Return [X, Y] of the center of cell containing provided text 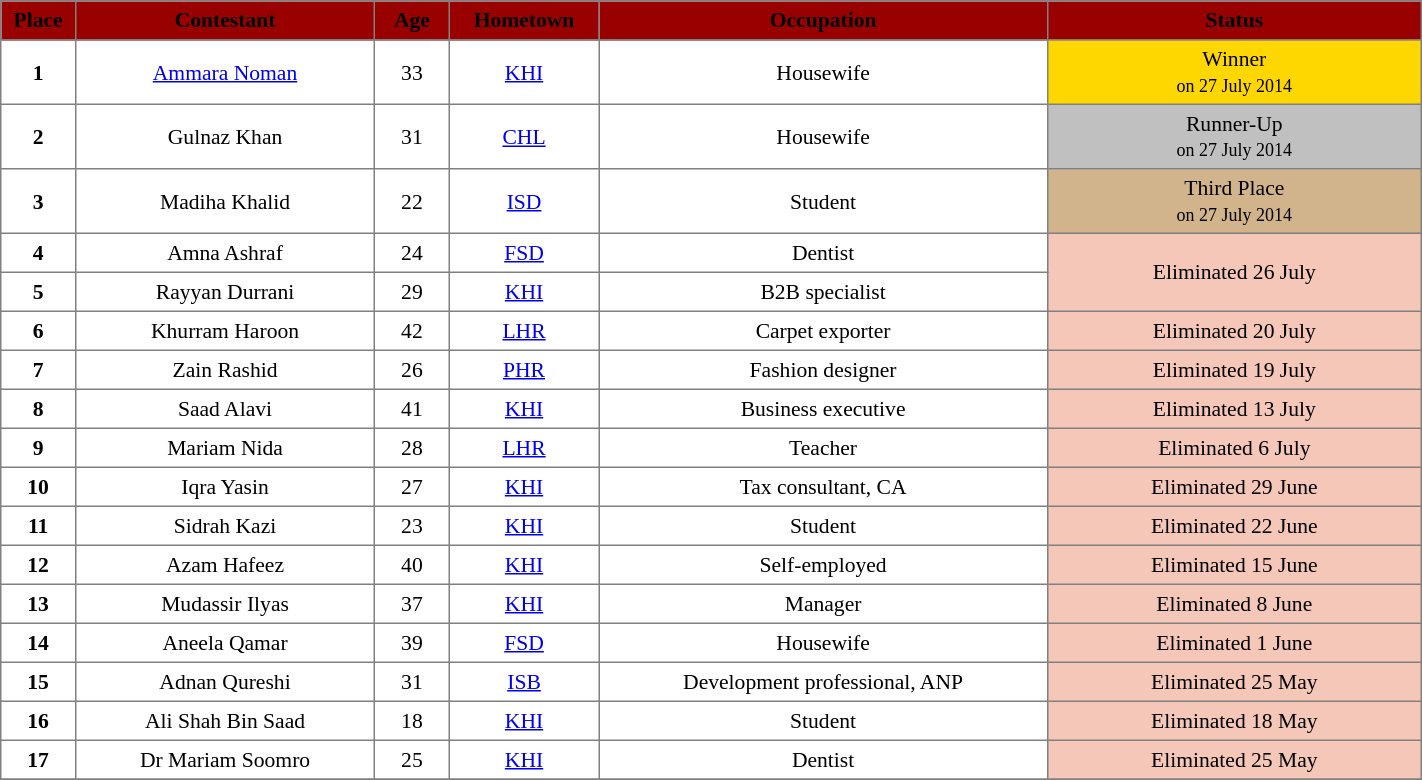
Amna Ashraf [224, 252]
Place [38, 20]
Third Placeon 27 July 2014 [1234, 201]
Ali Shah Bin Saad [224, 720]
16 [38, 720]
25 [412, 760]
ISB [524, 682]
ISD [524, 201]
27 [412, 486]
Rayyan Durrani [224, 292]
39 [412, 642]
Gulnaz Khan [224, 136]
Carpet exporter [824, 330]
Development professional, ANP [824, 682]
12 [38, 564]
CHL [524, 136]
5 [38, 292]
Fashion designer [824, 370]
Mariam Nida [224, 448]
Business executive [824, 408]
41 [412, 408]
Adnan Qureshi [224, 682]
15 [38, 682]
10 [38, 486]
Contestant [224, 20]
23 [412, 526]
Eliminated 8 June [1234, 604]
Status [1234, 20]
Zain Rashid [224, 370]
Mudassir Ilyas [224, 604]
Hometown [524, 20]
14 [38, 642]
6 [38, 330]
PHR [524, 370]
29 [412, 292]
24 [412, 252]
Tax consultant, CA [824, 486]
17 [38, 760]
Teacher [824, 448]
Iqra Yasin [224, 486]
13 [38, 604]
Azam Hafeez [224, 564]
Runner-Upon 27 July 2014 [1234, 136]
11 [38, 526]
Eliminated 18 May [1234, 720]
9 [38, 448]
1 [38, 72]
28 [412, 448]
Eliminated 26 July [1234, 272]
Manager [824, 604]
8 [38, 408]
Eliminated 19 July [1234, 370]
Eliminated 20 July [1234, 330]
Self-employed [824, 564]
37 [412, 604]
2 [38, 136]
Saad Alavi [224, 408]
Winneron 27 July 2014 [1234, 72]
Age [412, 20]
4 [38, 252]
Madiha Khalid [224, 201]
7 [38, 370]
Ammara Noman [224, 72]
40 [412, 564]
Dr Mariam Soomro [224, 760]
26 [412, 370]
Eliminated 15 June [1234, 564]
Eliminated 13 July [1234, 408]
22 [412, 201]
Occupation [824, 20]
3 [38, 201]
Aneela Qamar [224, 642]
Eliminated 6 July [1234, 448]
B2B specialist [824, 292]
Sidrah Kazi [224, 526]
18 [412, 720]
Eliminated 29 June [1234, 486]
33 [412, 72]
Eliminated 1 June [1234, 642]
42 [412, 330]
Eliminated 22 June [1234, 526]
Khurram Haroon [224, 330]
